Search for the cell housing the specified text and yield its [x, y] center coordinate. 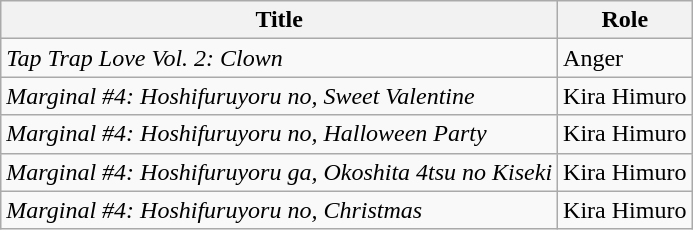
Tap Trap Love Vol. 2: Clown [280, 58]
Marginal #4: Hoshifuruyoru no, Sweet Valentine [280, 96]
Title [280, 20]
Marginal #4: Hoshifuruyoru no, Christmas [280, 210]
Role [625, 20]
Anger [625, 58]
Marginal #4: Hoshifuruyoru no, Halloween Party [280, 134]
Marginal #4: Hoshifuruyoru ga, Okoshita 4tsu no Kiseki [280, 172]
